Search for the cell housing the specified text and yield its [X, Y] center coordinate. 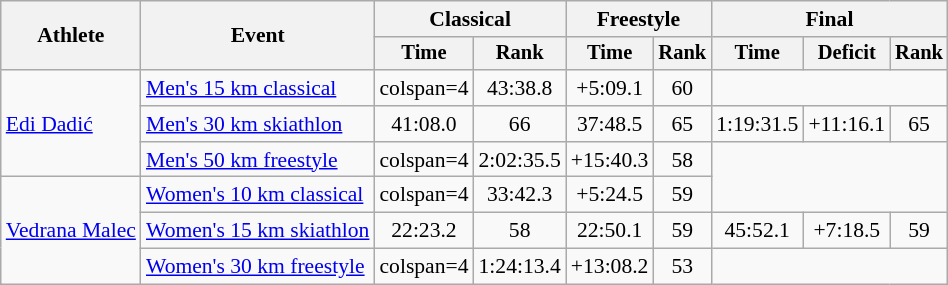
+5:09.1 [610, 88]
66 [520, 124]
Women's 30 km freestyle [258, 267]
+7:18.5 [846, 231]
45:52.1 [757, 231]
Men's 50 km freestyle [258, 160]
41:08.0 [424, 124]
Classical [470, 19]
2:02:35.5 [520, 160]
43:38.8 [520, 88]
22:23.2 [424, 231]
Freestyle [638, 19]
+5:24.5 [610, 195]
37:48.5 [610, 124]
1:19:31.5 [757, 124]
Women's 10 km classical [258, 195]
Athlete [71, 36]
Men's 30 km skiathlon [258, 124]
1:24:13.4 [520, 267]
Event [258, 36]
22:50.1 [610, 231]
60 [682, 88]
33:42.3 [520, 195]
53 [682, 267]
+13:08.2 [610, 267]
Deficit [846, 54]
+11:16.1 [846, 124]
Edi Dadić [71, 124]
Vedrana Malec [71, 230]
Men's 15 km classical [258, 88]
+15:40.3 [610, 160]
Women's 15 km skiathlon [258, 231]
Final [830, 19]
